Pinpoint the cell where the given text exists, returning its [x, y] midpoint coordinate. 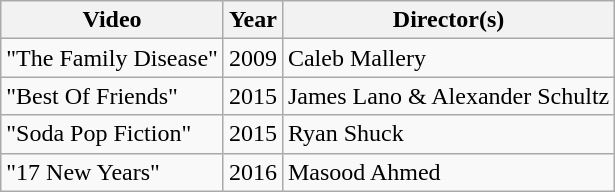
Masood Ahmed [448, 172]
Video [112, 20]
Director(s) [448, 20]
"Best Of Friends" [112, 96]
Year [252, 20]
"Soda Pop Fiction" [112, 134]
Ryan Shuck [448, 134]
James Lano & Alexander Schultz [448, 96]
"17 New Years" [112, 172]
"The Family Disease" [112, 58]
Caleb Mallery [448, 58]
2016 [252, 172]
2009 [252, 58]
